Find where the given text appears and provide that cell's center as [X, Y] coordinate. 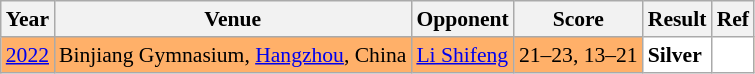
2022 [28, 55]
Binjiang Gymnasium, Hangzhou, China [232, 55]
Ref [733, 19]
Venue [232, 19]
Li Shifeng [462, 55]
Year [28, 19]
Result [678, 19]
Score [578, 19]
21–23, 13–21 [578, 55]
Silver [678, 55]
Opponent [462, 19]
